Capture the cell that displays the provided text and extract its [x, y] central coordinate. 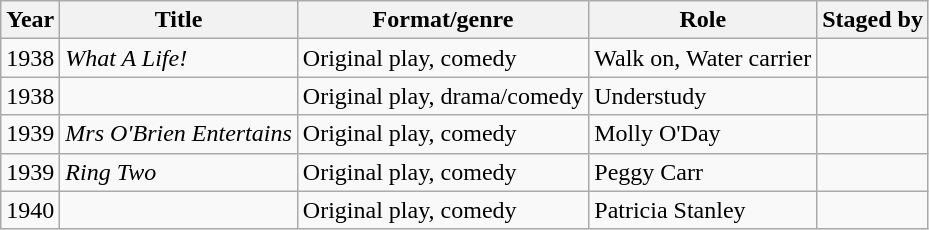
Molly O'Day [703, 134]
Role [703, 20]
Ring Two [179, 172]
Mrs O'Brien Entertains [179, 134]
Format/genre [442, 20]
Understudy [703, 96]
1940 [30, 210]
Title [179, 20]
What A Life! [179, 58]
Peggy Carr [703, 172]
Staged by [873, 20]
Walk on, Water carrier [703, 58]
Patricia Stanley [703, 210]
Year [30, 20]
Original play, drama/comedy [442, 96]
